Identify which cell holds the provided text, then report its [X, Y] central coordinate. 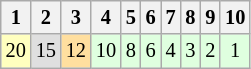
15 [46, 51]
5 [131, 17]
7 [171, 17]
20 [16, 51]
12 [76, 51]
9 [210, 17]
